From the cell containing the given text, extract its center point as (x, y) coordinate. 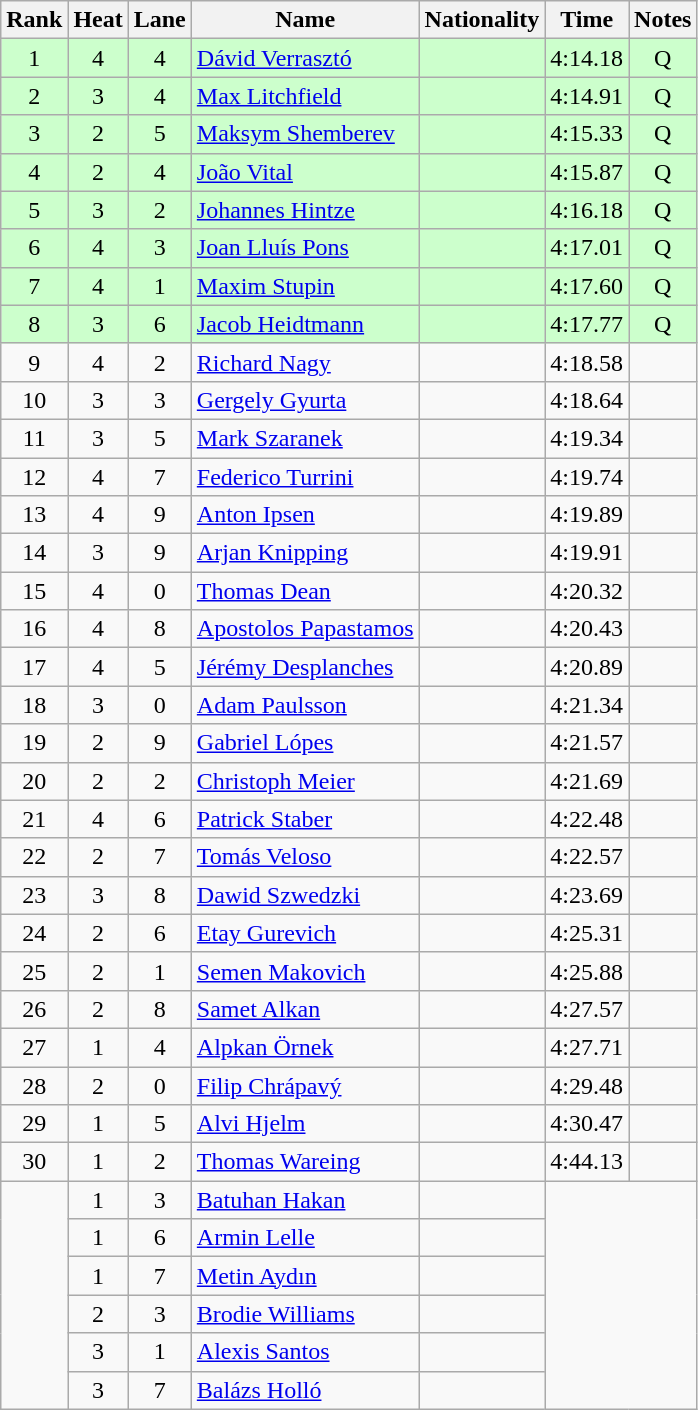
Christoph Meier (305, 781)
Armin Lelle (305, 1238)
Mark Szaranek (305, 438)
Patrick Staber (305, 819)
Metin Aydın (305, 1276)
4:15.33 (587, 134)
4:27.57 (587, 1009)
Thomas Dean (305, 591)
Tomás Veloso (305, 857)
16 (34, 629)
24 (34, 933)
4:17.77 (587, 324)
Richard Nagy (305, 362)
4:15.87 (587, 172)
Filip Chrápavý (305, 1085)
4:19.74 (587, 477)
Gabriel Lópes (305, 743)
Joan Lluís Pons (305, 248)
Semen Makovich (305, 971)
4:25.31 (587, 933)
Alvi Hjelm (305, 1124)
Alexis Santos (305, 1352)
Name (305, 20)
4:25.88 (587, 971)
4:23.69 (587, 895)
Rank (34, 20)
Notes (663, 20)
Brodie Williams (305, 1314)
Adam Paulsson (305, 705)
Batuhan Hakan (305, 1200)
Max Litchfield (305, 96)
13 (34, 515)
Balázs Holló (305, 1390)
4:44.13 (587, 1162)
Lane (160, 20)
Etay Gurevich (305, 933)
20 (34, 781)
Dawid Szwedzki (305, 895)
Johannes Hintze (305, 210)
4:16.18 (587, 210)
Apostolos Papastamos (305, 629)
4:14.91 (587, 96)
4:18.58 (587, 362)
15 (34, 591)
4:21.57 (587, 743)
4:17.01 (587, 248)
4:19.34 (587, 438)
28 (34, 1085)
4:27.71 (587, 1047)
4:14.18 (587, 58)
18 (34, 705)
4:30.47 (587, 1124)
4:20.89 (587, 667)
Heat (98, 20)
4:22.57 (587, 857)
Jérémy Desplanches (305, 667)
Gergely Gyurta (305, 400)
Jacob Heidtmann (305, 324)
23 (34, 895)
26 (34, 1009)
Nationality (482, 20)
Anton Ipsen (305, 515)
4:20.43 (587, 629)
4:21.34 (587, 705)
4:17.60 (587, 286)
Dávid Verrasztó (305, 58)
27 (34, 1047)
10 (34, 400)
Thomas Wareing (305, 1162)
14 (34, 553)
4:20.32 (587, 591)
Federico Turrini (305, 477)
4:29.48 (587, 1085)
11 (34, 438)
João Vital (305, 172)
21 (34, 819)
Alpkan Örnek (305, 1047)
Arjan Knipping (305, 553)
25 (34, 971)
Maksym Shemberev (305, 134)
Samet Alkan (305, 1009)
17 (34, 667)
Maxim Stupin (305, 286)
30 (34, 1162)
22 (34, 857)
4:19.89 (587, 515)
4:22.48 (587, 819)
29 (34, 1124)
19 (34, 743)
4:18.64 (587, 400)
4:21.69 (587, 781)
12 (34, 477)
Time (587, 20)
4:19.91 (587, 553)
